Detect which cell encompasses the target text, then output its [X, Y] center coordinate. 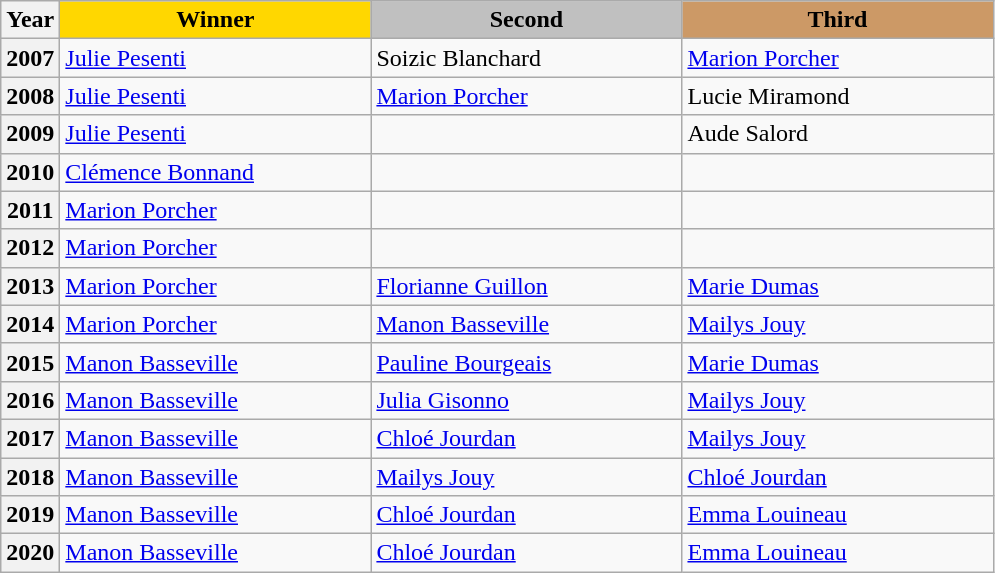
2013 [30, 286]
Clémence Bonnand [216, 172]
Soizic Blanchard [526, 58]
2020 [30, 553]
2007 [30, 58]
2018 [30, 477]
Florianne Guillon [526, 286]
2011 [30, 210]
Julia Gisonno [526, 400]
2009 [30, 134]
2017 [30, 438]
Second [526, 20]
2016 [30, 400]
Winner [216, 20]
2010 [30, 172]
Pauline Bourgeais [526, 362]
Lucie Miramond [838, 96]
Aude Salord [838, 134]
2019 [30, 515]
Third [838, 20]
2014 [30, 324]
2012 [30, 248]
2015 [30, 362]
2008 [30, 96]
Year [30, 20]
